Locate the cell with the specified text and output its [x, y] center coordinate. 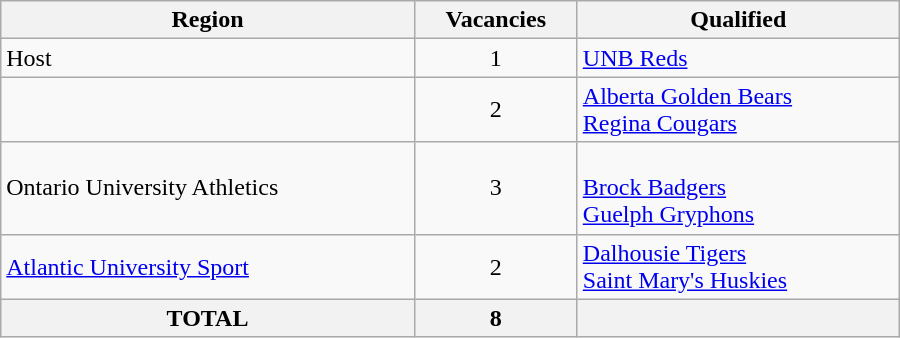
3 [496, 188]
1 [496, 58]
TOTAL [208, 318]
Dalhousie Tigers Saint Mary's Huskies [738, 266]
Region [208, 20]
Brock Badgers Guelph Gryphons [738, 188]
Host [208, 58]
Qualified [738, 20]
UNB Reds [738, 58]
Vacancies [496, 20]
Alberta Golden Bears Regina Cougars [738, 110]
Ontario University Athletics [208, 188]
Atlantic University Sport [208, 266]
8 [496, 318]
